Detect which cell encompasses the target text, then output its [x, y] center coordinate. 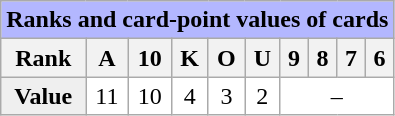
11 [107, 96]
8 [322, 58]
6 [380, 58]
3 [226, 96]
7 [351, 58]
9 [294, 58]
Value [44, 96]
2 [262, 96]
4 [190, 96]
U [262, 58]
Rank [44, 58]
– [337, 96]
Ranks and card-point values of cards [198, 20]
K [190, 58]
A [107, 58]
O [226, 58]
